Find where the given text appears and provide that cell's center as (x, y) coordinate. 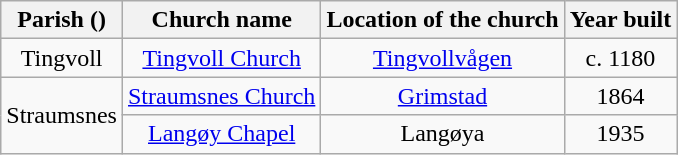
Langøy Chapel (221, 134)
Year built (620, 20)
Church name (221, 20)
Location of the church (442, 20)
Tingvollvågen (442, 58)
Grimstad (442, 96)
Straumsnes (62, 115)
Tingvoll (62, 58)
Parish () (62, 20)
Langøya (442, 134)
1935 (620, 134)
c. 1180 (620, 58)
Tingvoll Church (221, 58)
Straumsnes Church (221, 96)
1864 (620, 96)
